Pinpoint the cell where the given text exists, returning its (x, y) midpoint coordinate. 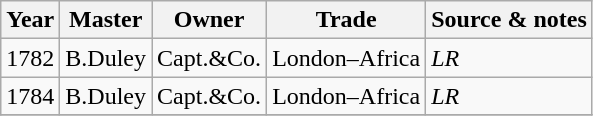
Trade (346, 20)
Source & notes (510, 20)
Master (106, 20)
Owner (210, 20)
Year (30, 20)
1784 (30, 96)
1782 (30, 58)
